Return [x, y] of the center of cell containing provided text 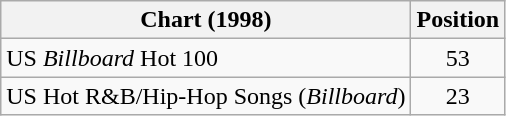
US Billboard Hot 100 [206, 58]
53 [458, 58]
US Hot R&B/Hip-Hop Songs (Billboard) [206, 96]
23 [458, 96]
Chart (1998) [206, 20]
Position [458, 20]
